Output the [x, y] coordinate of the center of the cell containing the given text.  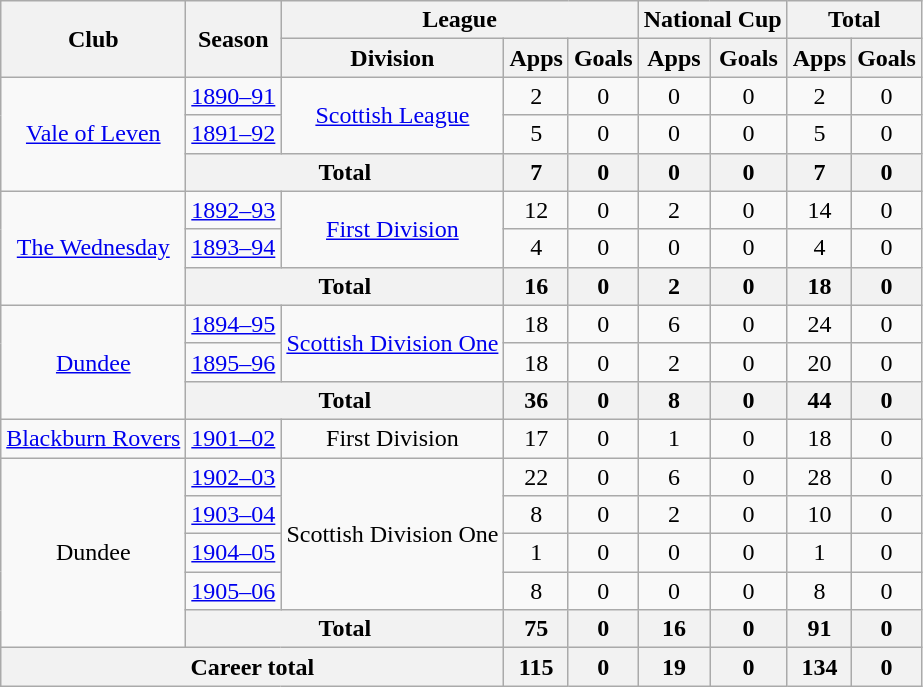
134 [819, 667]
22 [536, 477]
14 [819, 210]
1895–96 [234, 362]
Club [94, 39]
Season [234, 39]
44 [819, 400]
Scottish League [392, 115]
League [460, 20]
1893–94 [234, 248]
20 [819, 362]
Career total [252, 667]
The Wednesday [94, 248]
Vale of Leven [94, 134]
17 [536, 438]
National Cup [712, 20]
115 [536, 667]
12 [536, 210]
36 [536, 400]
1891–92 [234, 134]
1901–02 [234, 438]
1904–05 [234, 553]
1894–95 [234, 324]
1890–91 [234, 96]
10 [819, 515]
1892–93 [234, 210]
28 [819, 477]
1905–06 [234, 591]
1902–03 [234, 477]
Division [392, 58]
91 [819, 629]
19 [674, 667]
Blackburn Rovers [94, 438]
75 [536, 629]
24 [819, 324]
1903–04 [234, 515]
